From the cell containing the given text, extract its center point as (X, Y) coordinate. 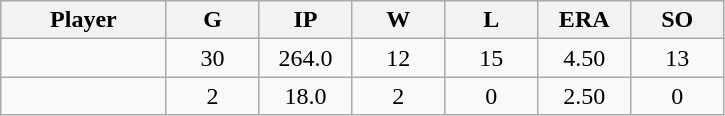
SO (678, 20)
18.0 (306, 96)
12 (398, 58)
15 (492, 58)
30 (212, 58)
264.0 (306, 58)
L (492, 20)
ERA (584, 20)
IP (306, 20)
13 (678, 58)
W (398, 20)
2.50 (584, 96)
4.50 (584, 58)
Player (84, 20)
G (212, 20)
